Capture the cell that displays the provided text and extract its (x, y) central coordinate. 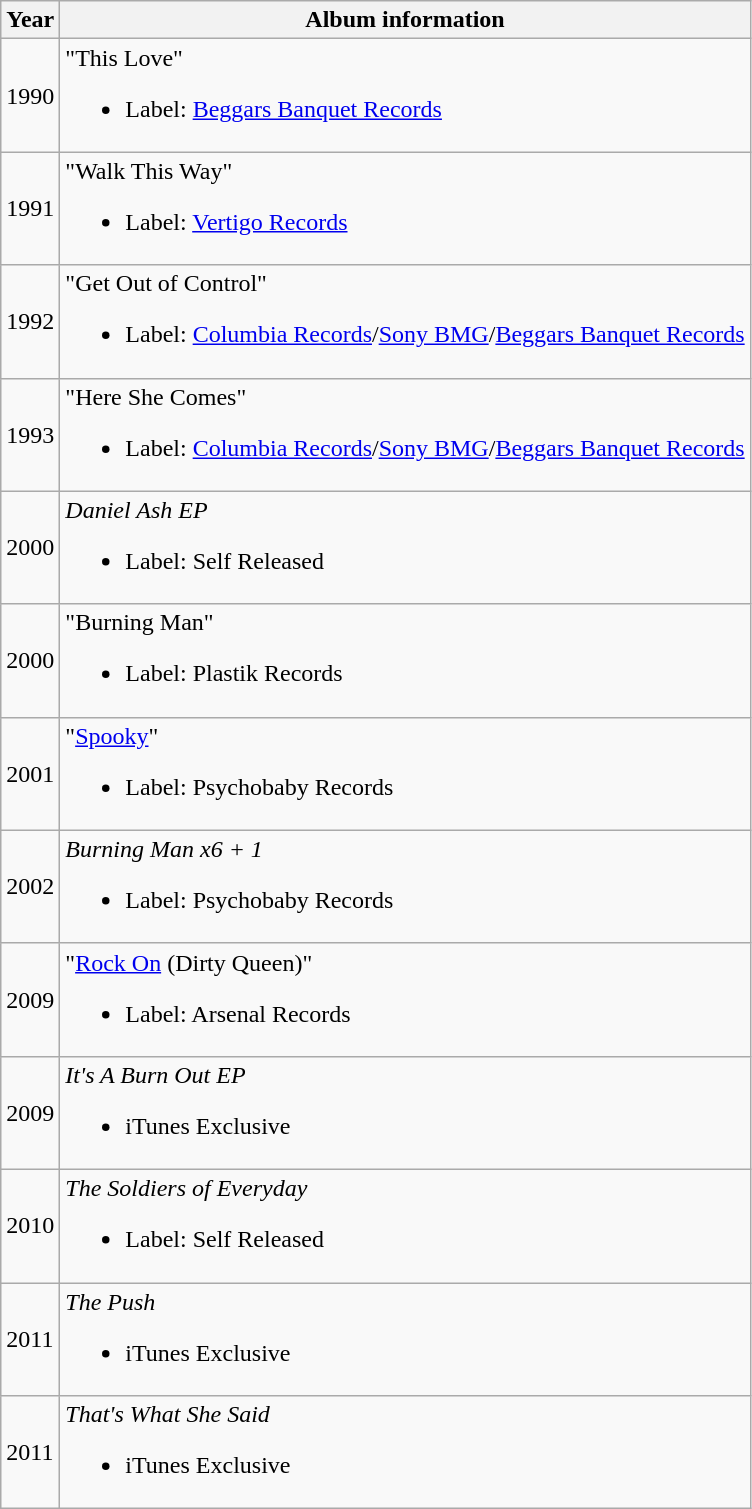
Album information (405, 20)
"Spooky"Label: Psychobaby Records (405, 774)
2001 (30, 774)
The PushiTunes Exclusive (405, 1338)
That's What She SaidiTunes Exclusive (405, 1452)
It's A Burn Out EPiTunes Exclusive (405, 1112)
"This Love"Label: Beggars Banquet Records (405, 96)
2002 (30, 886)
2010 (30, 1226)
"Rock On (Dirty Queen)"Label: Arsenal Records (405, 1000)
Burning Man x6 + 1Label: Psychobaby Records (405, 886)
Year (30, 20)
1993 (30, 434)
1992 (30, 322)
The Soldiers of EverydayLabel: Self Released (405, 1226)
"Here She Comes"Label: Columbia Records/Sony BMG/Beggars Banquet Records (405, 434)
1991 (30, 208)
"Walk This Way"Label: Vertigo Records (405, 208)
1990 (30, 96)
"Get Out of Control"Label: Columbia Records/Sony BMG/Beggars Banquet Records (405, 322)
Daniel Ash EPLabel: Self Released (405, 548)
"Burning Man"Label: Plastik Records (405, 660)
